Detect which cell encompasses the target text, then output its [x, y] center coordinate. 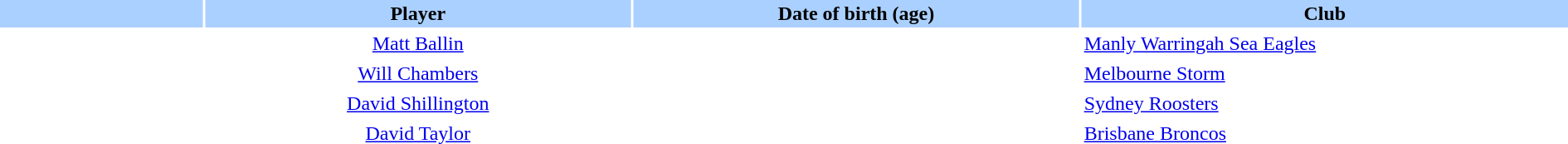
Matt Ballin [418, 43]
Sydney Roosters [1325, 103]
Player [418, 13]
Melbourne Storm [1325, 73]
Will Chambers [418, 73]
David Shillington [418, 103]
Manly Warringah Sea Eagles [1325, 43]
Club [1325, 13]
Date of birth (age) [856, 13]
